Return (X, Y) of the center of cell containing provided text 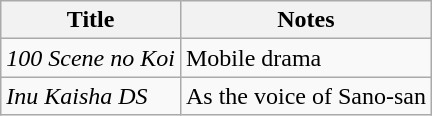
100 Scene no Koi (91, 58)
Notes (306, 20)
Inu Kaisha DS (91, 96)
As the voice of Sano-san (306, 96)
Title (91, 20)
Mobile drama (306, 58)
